Identify which cell holds the provided text, then report its (X, Y) central coordinate. 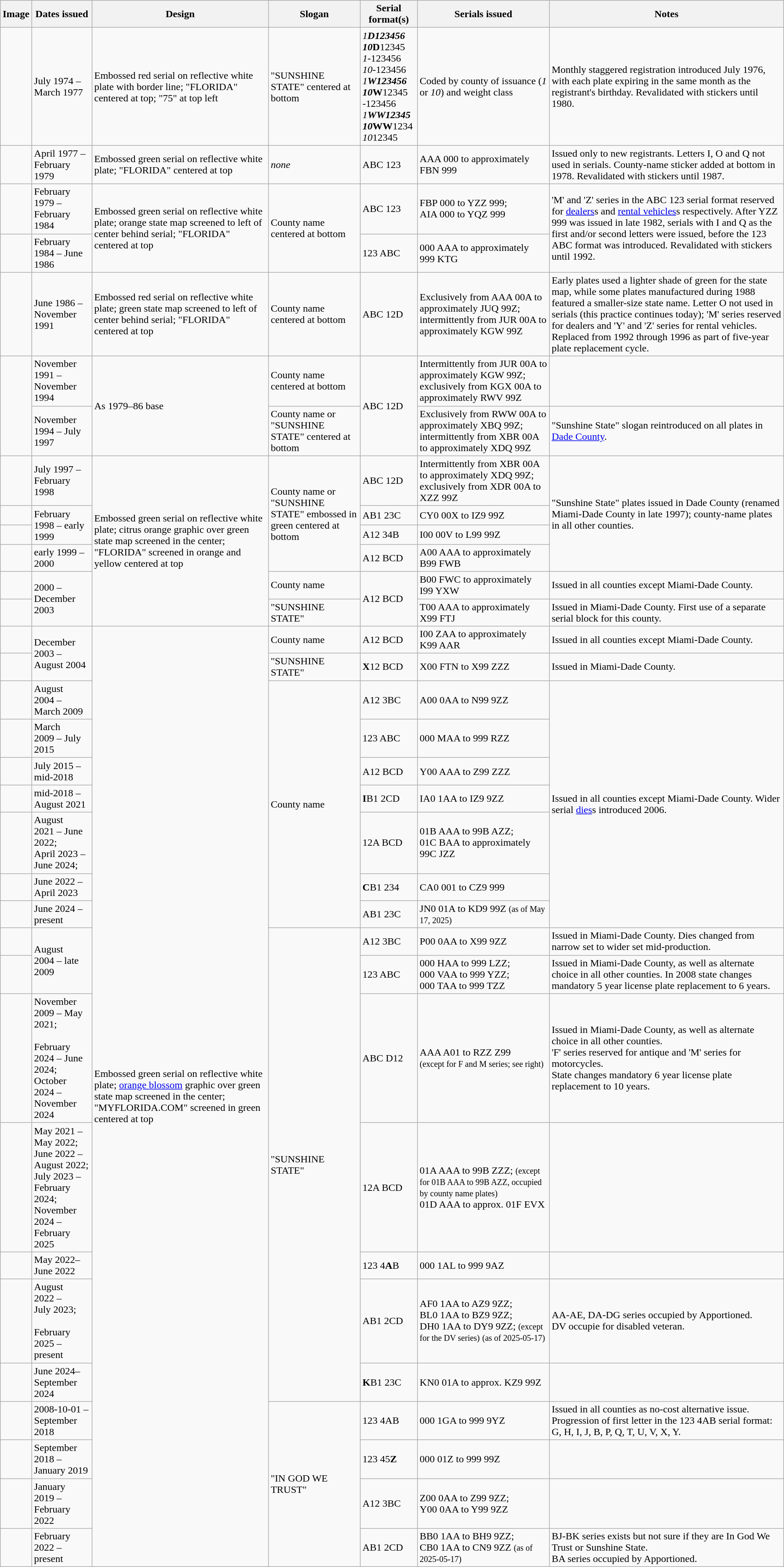
Issued in all counties as no-cost alternative issue. Progression of first letter in the 123 4AB serial format: G, H, I, J, B, P, Q, T, U, V, X, Y. (667, 1421)
County name or "SUNSHINE STATE" embossed in green centered at bottom (314, 514)
A00 AAA to approximately B99 FWB (483, 558)
AA-AE, DA-DG series occupied by Apportioned.DV occupie for disabled veteran. (667, 1321)
July 2015 – mid-2018 (62, 772)
X00 FTN to X99 ZZZ (483, 667)
000 MAA to 999 RZZ (483, 738)
P00 0AA to X99 9ZZ (483, 942)
1D12345610D123451-12345610-1234561W12345610W12345-1234561WW1234510WW12341012345 (389, 86)
IA0 1AA to IZ9 9ZZ (483, 798)
April 1977 – February 1979 (62, 165)
May 2021 – May 2022;June 2022 –August 2022;July 2023 – February 2024; November 2024 – February 2025 (62, 1187)
As 1979–86 base (180, 406)
Z00 0AA to Z99 9ZZ; Y00 0AA to Y99 9ZZ (483, 1504)
Exclusively from AAA 00A to approximately JUQ 99Z; intermittently from JUR 00A to approximately KGW 99Z (483, 314)
Intermittently from XBR 00A to approximately XDQ 99Z; exclusively from XDR 00A to XZZ 99Z (483, 481)
01A AAA to 99B ZZZ; (except for 01B AAA to 99B AZZ, occupied by county name plates)01D AAA to approx. 01F EVX (483, 1187)
"SUNSHINE STATE" centered at bottom (314, 86)
Embossed green serial on reflective white plate; orange state map screened to left of center behind serial; "FLORIDA" centered at top (180, 228)
KB1 23C (389, 1382)
June 2022 – April 2023 (62, 887)
February 1979 – February 1984 (62, 209)
AF0 1AA to AZ9 9ZZ;BL0 1AA to BZ9 9ZZ;DH0 1AA to DY9 9ZZ; (except for the DV series) (as of 2025-05-17) (483, 1321)
000 1GA to 999 9YZ (483, 1421)
June 2024 – present (62, 914)
none (314, 165)
Image (16, 14)
August 2021 – June 2022;April 2023 – June 2024; (62, 843)
BB0 1AA to BH9 9ZZ;CB0 1AA to CN9 9ZZ (as of 2025-05-17) (483, 1548)
Embossed red serial on reflective white plate with border line; "FLORIDA" centered at top; "75" at top left (180, 86)
Intermittently from JUR 00A to approximately KGW 99Z; exclusively from KGX 00A to approximately RWV 99Z (483, 381)
I00 00V to L99 99Z (483, 534)
Y00 AAA to Z99 ZZZ (483, 772)
"IN GOD WE TRUST" (314, 1484)
Dates issued (62, 14)
Coded by county of issuance (1 or 10) and weight class (483, 86)
B00 FWC to approximately I99 YXW (483, 585)
AAA 000 to approximately FBN 999 (483, 165)
March 2009 – July2015 (62, 738)
ABC D12 (389, 1058)
A12 34B (389, 534)
CA0 001 to CZ9 999 (483, 887)
KN0 01A to approx. KZ9 99Z (483, 1382)
A00 0AA to N99 9ZZ (483, 700)
Exclusively from RWW 00A to approximately XBQ 99Z; intermittently from XBR 00A to approximately XDQ 99Z (483, 431)
Embossed green serial on reflective white plate; "FLORIDA" centered at top (180, 165)
June 1986 – November 1991 (62, 314)
February 2022 –present (62, 1548)
September 2018 –January 2019 (62, 1459)
"Sunshine State" slogan reintroduced on all plates in Dade County. (667, 431)
November 1994 – July1997 (62, 431)
01B AAA to 99B AZZ;01C BAA to approximately 99C JZZ (483, 843)
Issued in all counties except Miami-Dade County. Wider serial diess introduced 2006. (667, 804)
Design (180, 14)
August 2004 – late2009 (62, 961)
August 2004 – March 2009 (62, 700)
AAA A01 to RZZ Z99(except for F and M series; see right) (483, 1058)
May 2022–June 2022 (62, 1265)
I00 ZAA to approximately K99 AAR (483, 640)
February 1998 – early 1999 (62, 525)
000 01Z to 999 99Z (483, 1459)
February 1984 – June1986 (62, 253)
FBP 000 to YZZ 999;AIA 000 to YQZ 999 (483, 209)
Notes (667, 14)
000 1AL to 999 9AZ (483, 1265)
123 45Z (389, 1459)
CB1 234 (389, 887)
Serial format(s) (389, 14)
000 AAA to approximately 999 KTG (483, 253)
X12 BCD (389, 667)
2000 – December 2003 (62, 599)
Slogan (314, 14)
November 1991 – November 1994 (62, 381)
Issued in Miami-Dade County. (667, 667)
Serials issued (483, 14)
T00 AAA to approximately X99 FTJ (483, 612)
July 1997 – February 1998 (62, 481)
early 1999 – 2000 (62, 558)
January 2019 –February 2022 (62, 1504)
December 2003 – August 2004 (62, 653)
2008-10-01 – September 2018 (62, 1421)
IB1 2CD (389, 798)
June 2024–September 2024 (62, 1382)
Issued in Miami-Dade County. Dies changed from narrow set to wider set mid-production. (667, 942)
"Sunshine State" plates issued in Dade County (renamed Miami-Dade County in late 1997); county-name plates in all other counties. (667, 514)
mid-2018 –August 2021 (62, 798)
July 1974 – March 1977 (62, 86)
BJ-BK series exists but not sure if they are In God We Trust or Sunshine State.BA series occupied by Apportioned. (667, 1548)
000 HAA to 999 LZZ;000 VAA to 999 YZZ;000 TAA to 999 TZZ (483, 974)
CY0 00X to IZ9 99Z (483, 515)
JN0 01A to KD9 99Z (as of May 17, 2025) (483, 914)
County name or "SUNSHINE STATE" centered at bottom (314, 431)
November 2009 – May 2021;February 2024 – June 2024; October 2024 – November 2024 (62, 1058)
Issued in Miami-Dade County. First use of a separate serial block for this county. (667, 612)
Embossed red serial on reflective white plate; green state map screened to left of center behind serial; "FLORIDA" centered at top (180, 314)
August 2022 –July 2023;February 2025 –present (62, 1321)
